For the text-containing cell, return its midpoint in [X, Y] coordinate format. 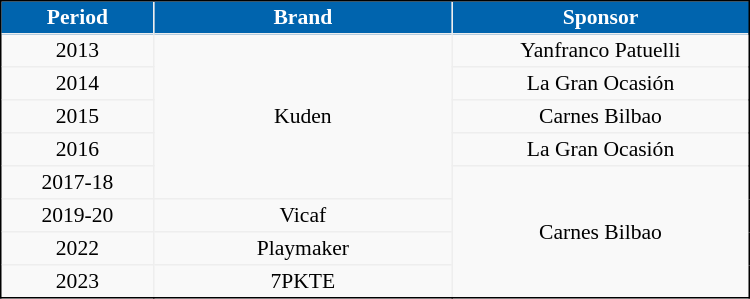
2014 [78, 84]
2023 [78, 282]
Brand [303, 18]
2013 [78, 50]
Vicaf [303, 216]
2015 [78, 116]
2019-20 [78, 216]
Period [78, 18]
Playmaker [303, 248]
Sponsor [601, 18]
Yanfranco Patuelli [601, 50]
Kuden [303, 116]
7PKTE [303, 282]
2022 [78, 248]
2016 [78, 150]
2017-18 [78, 182]
